Identify which cell holds the provided text, then report its [X, Y] central coordinate. 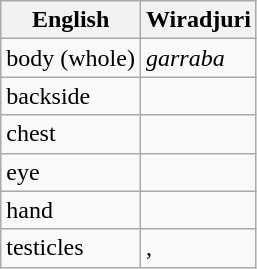
hand [71, 210]
English [71, 20]
chest [71, 134]
body (whole) [71, 58]
garraba [198, 58]
, [198, 248]
backside [71, 96]
Wiradjuri [198, 20]
testicles [71, 248]
eye [71, 172]
